From the cell containing the given text, extract its center point as (X, Y) coordinate. 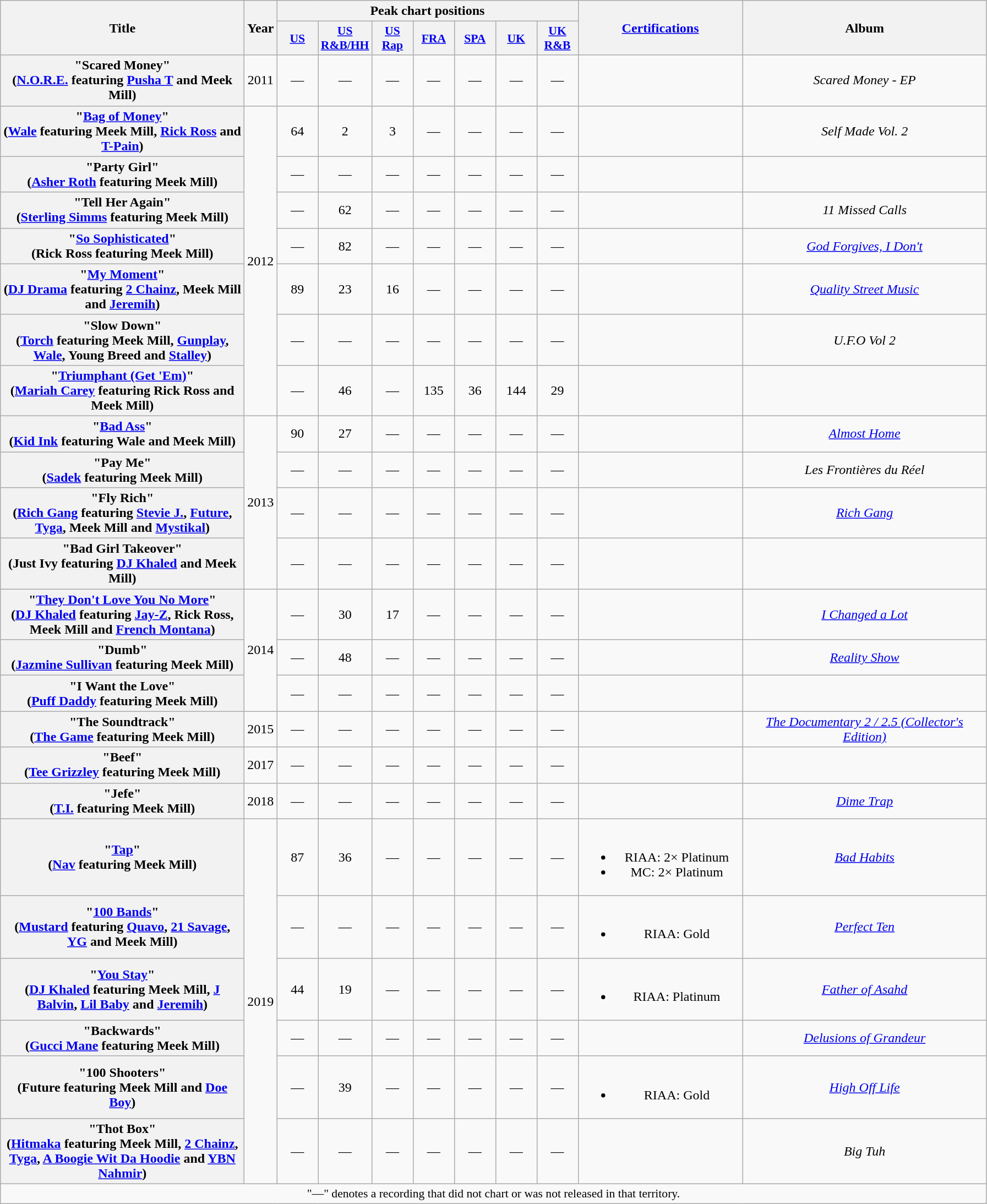
RIAA: 2× PlatinumMC: 2× Platinum (661, 857)
2013 (261, 502)
2014 (261, 650)
U.F.O Vol 2 (864, 340)
"Beef"(Tee Grizzley featuring Meek Mill) (122, 765)
USRap (392, 39)
"Fly Rich"(Rich Gang featuring Stevie J., Future, Tyga, Meek Mill and Mystikal) (122, 513)
Quality Street Music (864, 289)
Les Frontières du Réel (864, 469)
"—" denotes a recording that did not chart or was not released in that territory. (493, 1194)
God Forgives, I Don't (864, 246)
"Thot Box"(Hitmaka featuring Meek Mill, 2 Chainz, Tyga, A Boogie Wit Da Hoodie and YBN Nahmir) (122, 1151)
"100 Bands"(Mustard featuring Quavo, 21 Savage, YG and Meek Mill) (122, 927)
Bad Habits (864, 857)
Year (261, 28)
87 (297, 857)
62 (345, 210)
"Triumphant (Get 'Em)"(Mariah Carey featuring Rick Ross and Meek Mill) (122, 390)
The Documentary 2 / 2.5 (Collector's Edition) (864, 729)
"Jefe"(T.I. featuring Meek Mill) (122, 800)
I Changed a Lot (864, 614)
2012 (261, 261)
"My Moment"(DJ Drama featuring 2 Chainz, Meek Mill and Jeremih) (122, 289)
"The Soundtrack"(The Game featuring Meek Mill) (122, 729)
"Bad Girl Takeover"(Just Ivy featuring DJ Khaled and Meek Mill) (122, 564)
Reality Show (864, 657)
"They Don't Love You No More"(DJ Khaled featuring Jay-Z, Rick Ross, Meek Mill and French Montana) (122, 614)
"I Want the Love"(Puff Daddy featuring Meek Mill) (122, 694)
High Off Life (864, 1087)
Peak chart positions (427, 11)
2017 (261, 765)
Certifications (661, 28)
48 (345, 657)
82 (345, 246)
135 (434, 390)
16 (392, 289)
27 (345, 434)
"So Sophisticated"(Rick Ross featuring Meek Mill) (122, 246)
"You Stay"(DJ Khaled featuring Meek Mill, J Balvin, Lil Baby and Jeremih) (122, 989)
Perfect Ten (864, 927)
Father of Asahd (864, 989)
19 (345, 989)
"Tap"(Nav featuring Meek Mill) (122, 857)
2 (345, 131)
44 (297, 989)
29 (557, 390)
2015 (261, 729)
Album (864, 28)
"Pay Me"(Sadek featuring Meek Mill) (122, 469)
FRA (434, 39)
Title (122, 28)
Dime Trap (864, 800)
64 (297, 131)
3 (392, 131)
"Dumb"(Jazmine Sullivan featuring Meek Mill) (122, 657)
17 (392, 614)
UKR&B (557, 39)
30 (345, 614)
USR&B/HH (345, 39)
Delusions of Grandeur (864, 1038)
Big Tuh (864, 1151)
"Scared Money"(N.O.R.E. featuring Pusha T and Meek Mill) (122, 80)
39 (345, 1087)
RIAA: Platinum (661, 989)
Rich Gang (864, 513)
US (297, 39)
144 (516, 390)
"Bad Ass"(Kid Ink featuring Wale and Meek Mill) (122, 434)
2019 (261, 1001)
90 (297, 434)
"Backwards"(Gucci Mane featuring Meek Mill) (122, 1038)
Scared Money - EP (864, 80)
SPA (475, 39)
23 (345, 289)
2018 (261, 800)
"Party Girl"(Asher Roth featuring Meek Mill) (122, 174)
11 Missed Calls (864, 210)
46 (345, 390)
89 (297, 289)
Almost Home (864, 434)
Self Made Vol. 2 (864, 131)
2011 (261, 80)
"Tell Her Again"(Sterling Simms featuring Meek Mill) (122, 210)
"100 Shooters"(Future featuring Meek Mill and Doe Boy) (122, 1087)
"Bag of Money"(Wale featuring Meek Mill, Rick Ross and T-Pain) (122, 131)
UK (516, 39)
"Slow Down"(Torch featuring Meek Mill, Gunplay, Wale, Young Breed and Stalley) (122, 340)
